Determine the [x, y] coordinate at the center of the cell enclosing the given text.  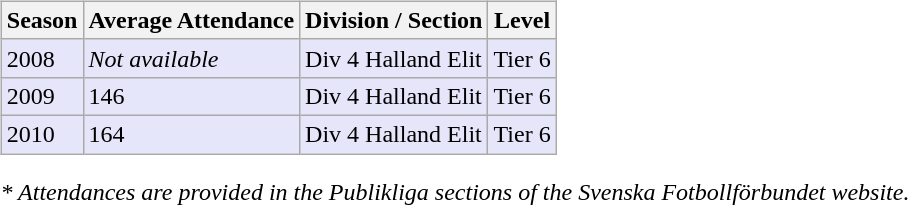
Division / Section [394, 20]
Average Attendance [192, 20]
146 [192, 96]
Not available [192, 58]
Season [42, 20]
2010 [42, 134]
2009 [42, 96]
2008 [42, 58]
Level [522, 20]
164 [192, 134]
